Capture the cell that displays the provided text and extract its (X, Y) central coordinate. 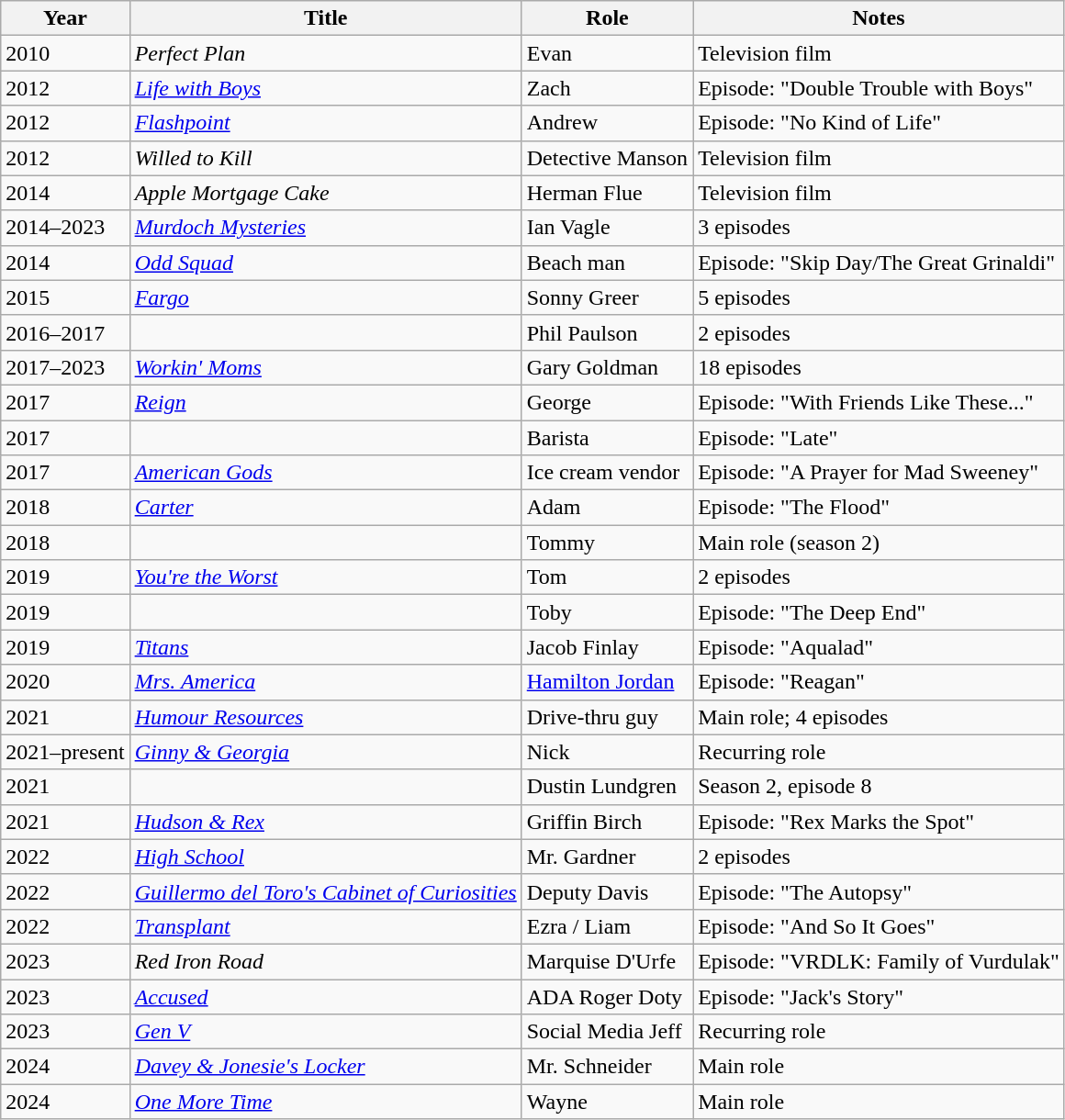
Gen V (325, 1032)
Willed to Kill (325, 158)
Mr. Schneider (607, 1067)
Year (65, 18)
Episode: "The Flood" (880, 508)
Mr. Gardner (607, 857)
Red Iron Road (325, 961)
Barista (607, 438)
Episode: "And So It Goes" (880, 926)
Episode: "Skip Day/The Great Grinaldi" (880, 263)
Main role (season 2) (880, 543)
Marquise D'Urfe (607, 961)
5 episodes (880, 297)
Andrew (607, 123)
Odd Squad (325, 263)
2017–2023 (65, 367)
Sonny Greer (607, 297)
Season 2, episode 8 (880, 787)
Episode: "No Kind of Life" (880, 123)
Murdoch Mysteries (325, 228)
Titans (325, 647)
Title (325, 18)
Life with Boys (325, 88)
Perfect Plan (325, 53)
Ginny & Georgia (325, 752)
Ian Vagle (607, 228)
Episode: "Reagan" (880, 682)
Hudson & Rex (325, 822)
Griffin Birch (607, 822)
2015 (65, 297)
American Gods (325, 473)
Episode: "Rex Marks the Spot" (880, 822)
Episode: "Double Trouble with Boys" (880, 88)
One More Time (325, 1102)
Adam (607, 508)
Beach man (607, 263)
Role (607, 18)
Hamilton Jordan (607, 682)
Dustin Lundgren (607, 787)
Nick (607, 752)
Detective Manson (607, 158)
Ice cream vendor (607, 473)
Episode: "The Deep End" (880, 612)
18 episodes (880, 367)
Ezra / Liam (607, 926)
2020 (65, 682)
Drive-thru guy (607, 717)
Mrs. America (325, 682)
Tommy (607, 543)
Jacob Finlay (607, 647)
Flashpoint (325, 123)
3 episodes (880, 228)
Notes (880, 18)
Apple Mortgage Cake (325, 193)
Episode: "The Autopsy" (880, 891)
Reign (325, 402)
George (607, 402)
High School (325, 857)
Guillermo del Toro's Cabinet of Curiosities (325, 891)
Social Media Jeff (607, 1032)
2021–present (65, 752)
Zach (607, 88)
2014–2023 (65, 228)
Gary Goldman (607, 367)
Episode: "Jack's Story" (880, 996)
Accused (325, 996)
Deputy Davis (607, 891)
Toby (607, 612)
Episode: "Late" (880, 438)
You're the Worst (325, 577)
Transplant (325, 926)
ADA Roger Doty (607, 996)
2016–2017 (65, 332)
Episode: "Aqualad" (880, 647)
Main role; 4 episodes (880, 717)
Davey & Jonesie's Locker (325, 1067)
Tom (607, 577)
Episode: "A Prayer for Mad Sweeney" (880, 473)
2010 (65, 53)
Evan (607, 53)
Herman Flue (607, 193)
Episode: "With Friends Like These..." (880, 402)
Carter (325, 508)
Episode: "VRDLK: Family of Vurdulak" (880, 961)
Phil Paulson (607, 332)
Fargo (325, 297)
Workin' Moms (325, 367)
Wayne (607, 1102)
Humour Resources (325, 717)
